Identify which cell holds the provided text, then report its [X, Y] central coordinate. 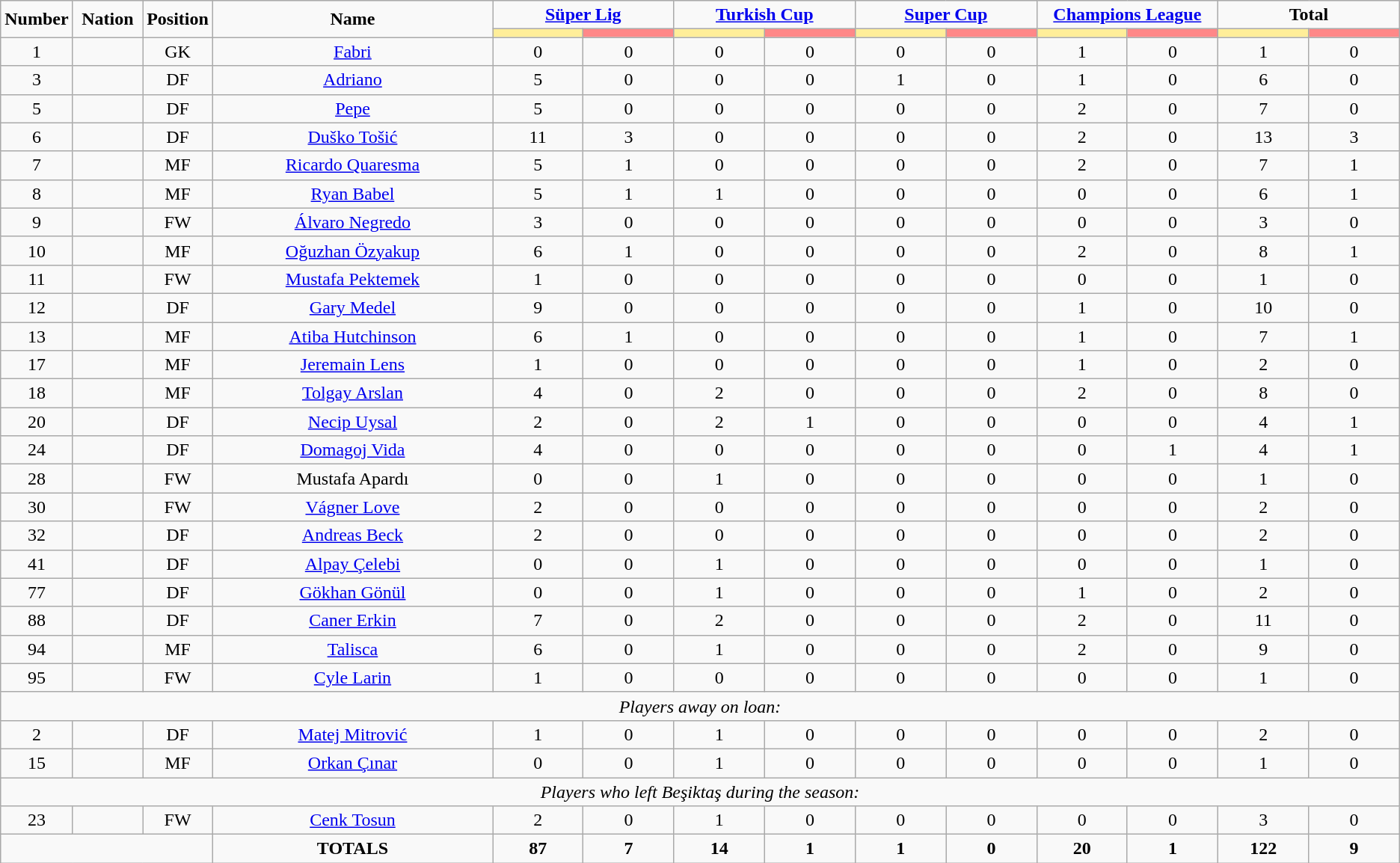
Ricardo Quaresma [352, 165]
88 [37, 621]
94 [37, 649]
Number [37, 19]
Cenk Tosun [352, 820]
28 [37, 479]
Cyle Larin [352, 678]
15 [37, 763]
Total [1309, 15]
Gary Medel [352, 307]
Position [178, 19]
Pepe [352, 108]
18 [37, 393]
TOTALS [352, 849]
Super Cup [947, 15]
Players away on loan: [700, 706]
Orkan Çınar [352, 763]
77 [37, 592]
23 [37, 820]
Nation [108, 19]
Álvaro Negredo [352, 222]
Ryan Babel [352, 194]
Andreas Beck [352, 535]
Mustafa Pektemek [352, 279]
24 [37, 450]
95 [37, 678]
GK [178, 52]
Champions League [1128, 15]
Players who left Beşiktaş during the season: [700, 792]
87 [537, 849]
Adriano [352, 80]
41 [37, 564]
Gökhan Gönül [352, 592]
Atiba Hutchinson [352, 336]
Mustafa Apardı [352, 479]
Oğuzhan Özyakup [352, 251]
17 [37, 365]
Talisca [352, 649]
14 [719, 849]
30 [37, 507]
Fabri [352, 52]
32 [37, 535]
Duško Tošić [352, 137]
Name [352, 19]
Süper Lig [583, 15]
Vágner Love [352, 507]
Alpay Çelebi [352, 564]
Matej Mitrović [352, 734]
Necip Uysal [352, 422]
Jeremain Lens [352, 365]
12 [37, 307]
Tolgay Arslan [352, 393]
122 [1264, 849]
Domagoj Vida [352, 450]
Turkish Cup [764, 15]
Caner Erkin [352, 621]
